Output the [x, y] coordinate of the center of the cell containing the given text.  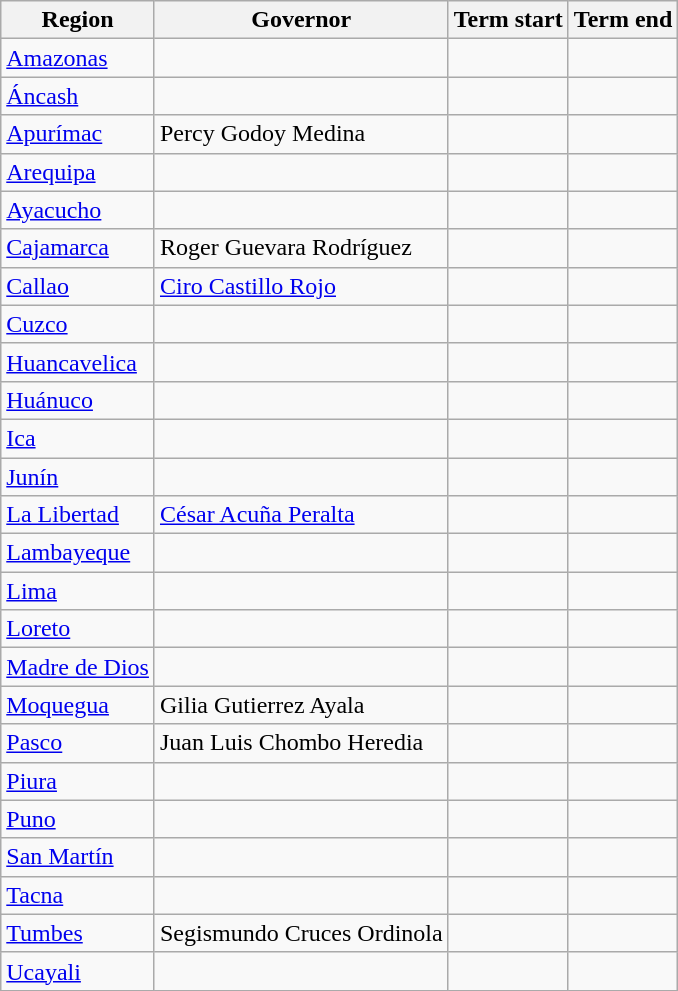
Percy Godoy Medina [301, 134]
Cuzco [78, 324]
Lambayeque [78, 553]
Apurímac [78, 134]
Madre de Dios [78, 667]
César Acuña Peralta [301, 515]
Ica [78, 438]
La Libertad [78, 515]
Governor [301, 20]
Huánuco [78, 400]
Amazonas [78, 58]
Roger Guevara Rodríguez [301, 248]
Callao [78, 286]
Pasco [78, 743]
Term end [623, 20]
Puno [78, 819]
Áncash [78, 96]
Region [78, 20]
Piura [78, 781]
Juan Luis Chombo Heredia [301, 743]
Moquegua [78, 705]
Ayacucho [78, 210]
Gilia Gutierrez Ayala [301, 705]
Ucayali [78, 971]
Tumbes [78, 933]
Lima [78, 591]
San Martín [78, 857]
Huancavelica [78, 362]
Term start [508, 20]
Tacna [78, 895]
Arequipa [78, 172]
Loreto [78, 629]
Cajamarca [78, 248]
Ciro Castillo Rojo [301, 286]
Segismundo Cruces Ordinola [301, 933]
Junín [78, 477]
